Determine the [x, y] coordinate at the center of the cell enclosing the given text.  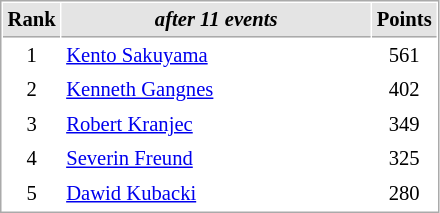
1 [32, 56]
4 [32, 158]
Rank [32, 20]
325 [404, 158]
Severin Freund [216, 158]
2 [32, 90]
402 [404, 90]
5 [32, 194]
Kento Sakuyama [216, 56]
349 [404, 124]
280 [404, 194]
Kenneth Gangnes [216, 90]
Robert Kranjec [216, 124]
after 11 events [216, 20]
Points [404, 20]
3 [32, 124]
Dawid Kubacki [216, 194]
561 [404, 56]
